Capture the cell that displays the provided text and extract its [x, y] central coordinate. 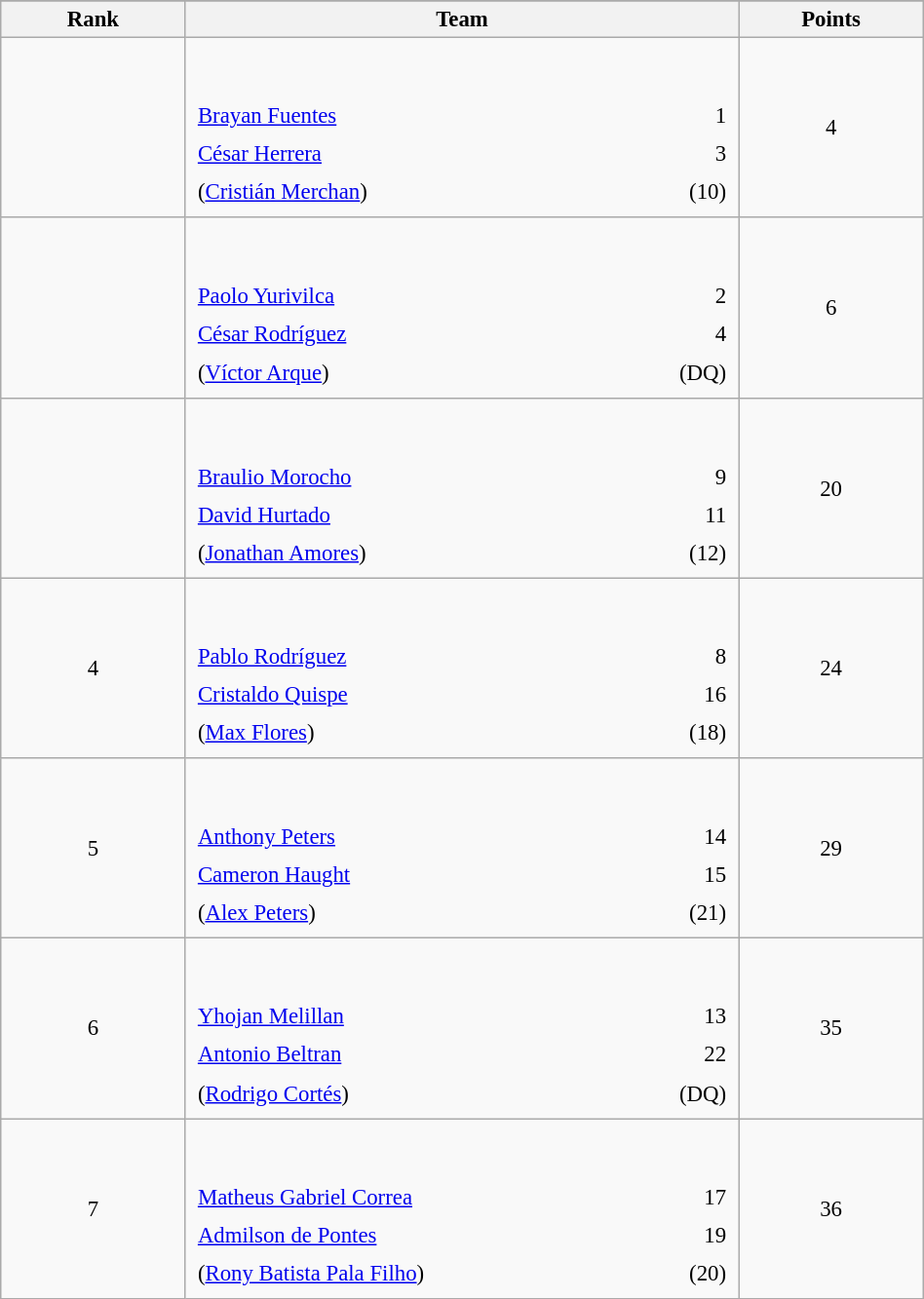
Admilson de Pontes [417, 1235]
5 [94, 848]
(Rony Batista Pala Filho) [417, 1273]
Paolo Yurivilca 2 César Rodríguez 4 (Víctor Arque) (DQ) [462, 308]
(Cristián Merchan) [405, 192]
1 [676, 116]
13 [662, 1016]
Pablo Rodríguez 8 Cristaldo Quispe 16 (Max Flores) (18) [462, 669]
Matheus Gabriel Correa 17 Admilson de Pontes 19 (Rony Batista Pala Filho) (20) [462, 1208]
(12) [676, 553]
Team [462, 19]
Yhojan Melillan [392, 1016]
8 [671, 656]
(20) [686, 1273]
(Rodrigo Cortés) [392, 1092]
Matheus Gabriel Correa [417, 1197]
3 [676, 154]
14 [671, 836]
Brayan Fuentes [405, 116]
Cameron Haught [402, 874]
36 [830, 1208]
Points [830, 19]
Braulio Morocho 9 David Hurtado 11 (Jonathan Amores) (12) [462, 487]
9 [676, 477]
35 [830, 1029]
(21) [671, 913]
César Rodríguez [390, 334]
Anthony Peters [402, 836]
16 [671, 695]
Antonio Beltran [392, 1054]
11 [676, 515]
Brayan Fuentes 1 César Herrera 3 (Cristián Merchan) (10) [462, 129]
Anthony Peters 14 Cameron Haught 15 (Alex Peters) (21) [462, 848]
Braulio Morocho [405, 477]
17 [686, 1197]
Cristaldo Quispe [400, 695]
(10) [676, 192]
2 [661, 296]
29 [830, 848]
20 [830, 487]
7 [94, 1208]
(18) [671, 733]
Rank [94, 19]
22 [662, 1054]
24 [830, 669]
15 [671, 874]
(Max Flores) [400, 733]
Paolo Yurivilca [390, 296]
19 [686, 1235]
David Hurtado [405, 515]
Yhojan Melillan 13 Antonio Beltran 22 (Rodrigo Cortés) (DQ) [462, 1029]
(Víctor Arque) [390, 372]
(Alex Peters) [402, 913]
(Jonathan Amores) [405, 553]
César Herrera [405, 154]
Pablo Rodríguez [400, 656]
